Extract the (x, y) coordinate from the center of the cell holding the provided text.  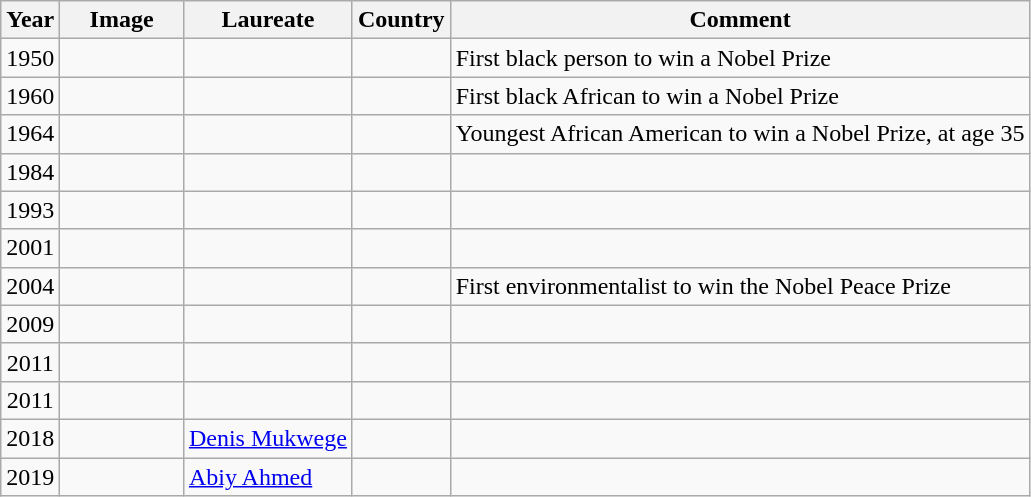
Abiy Ahmed (268, 477)
2019 (30, 477)
1993 (30, 210)
Denis Mukwege (268, 438)
Youngest African American to win a Nobel Prize, at age 35 (740, 134)
First environmentalist to win the Nobel Peace Prize (740, 286)
Country (401, 20)
2001 (30, 248)
1964 (30, 134)
2009 (30, 324)
Year (30, 20)
First black person to win a Nobel Prize (740, 58)
1984 (30, 172)
Comment (740, 20)
Image (122, 20)
2004 (30, 286)
1950 (30, 58)
First black African to win a Nobel Prize (740, 96)
2018 (30, 438)
Laureate (268, 20)
1960 (30, 96)
